Provide the (x, y) coordinate of the cell's center where the given text is located.  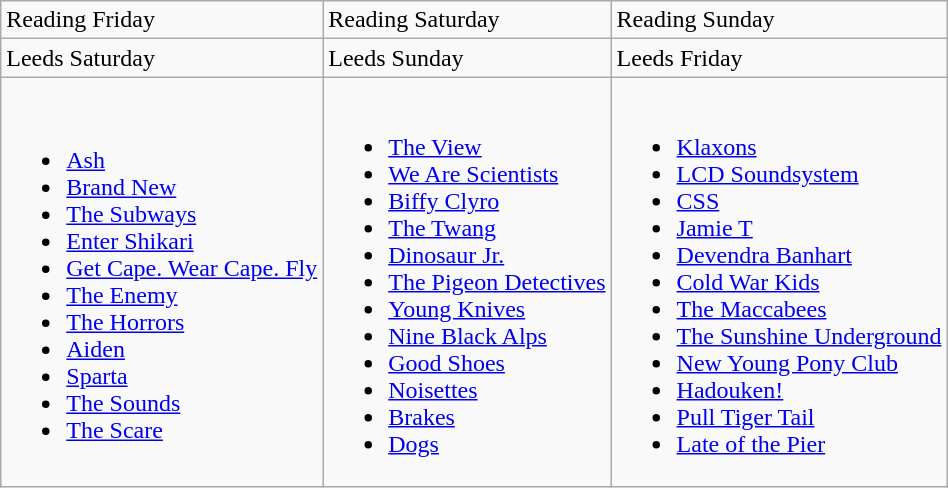
Leeds Sunday (467, 58)
Reading Saturday (467, 20)
Leeds Friday (779, 58)
AshBrand NewThe SubwaysEnter ShikariGet Cape. Wear Cape. FlyThe EnemyThe HorrorsAidenSpartaThe SoundsThe Scare (162, 282)
Reading Friday (162, 20)
Leeds Saturday (162, 58)
Reading Sunday (779, 20)
The ViewWe Are ScientistsBiffy ClyroThe TwangDinosaur Jr.The Pigeon DetectivesYoung KnivesNine Black AlpsGood ShoesNoisettesBrakesDogs (467, 282)
